Locate the cell with the specified text and output its [x, y] center coordinate. 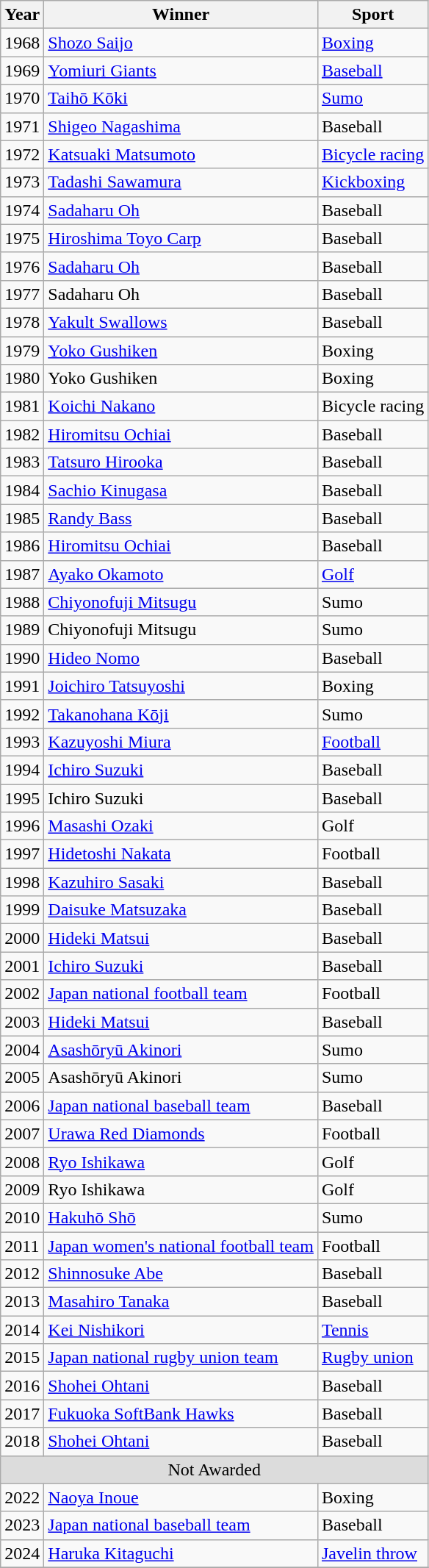
1982 [22, 434]
1975 [22, 238]
2008 [22, 1161]
2018 [22, 1442]
2000 [22, 938]
Urawa Red Diamonds [181, 1134]
1983 [22, 462]
2015 [22, 1358]
1990 [22, 658]
2004 [22, 1050]
1996 [22, 826]
2011 [22, 1246]
1979 [22, 351]
2016 [22, 1386]
Hideo Nomo [181, 658]
Ayako Okamoto [181, 574]
1968 [22, 43]
2012 [22, 1274]
2014 [22, 1330]
Javelin throw [372, 1553]
Shigeo Nagashima [181, 126]
Japan women's national football team [181, 1246]
Hakuhō Shō [181, 1217]
1980 [22, 379]
Kazuyoshi Miura [181, 742]
Haruka Kitaguchi [181, 1553]
Hidetoshi Nakata [181, 854]
1994 [22, 770]
Kazuhiro Sasaki [181, 882]
2010 [22, 1217]
2003 [22, 1022]
2006 [22, 1106]
Fukuoka SoftBank Hawks [181, 1414]
1978 [22, 322]
Tennis [372, 1330]
Japan national football team [181, 994]
2001 [22, 966]
1997 [22, 854]
Hiroshima Toyo Carp [181, 238]
1970 [22, 99]
1987 [22, 574]
Kickboxing [372, 182]
1998 [22, 882]
Japan national rugby union team [181, 1358]
1993 [22, 742]
Masashi Ozaki [181, 826]
Tadashi Sawamura [181, 182]
1989 [22, 630]
1974 [22, 210]
1992 [22, 714]
2007 [22, 1134]
Shozo Saijo [181, 43]
1986 [22, 546]
1991 [22, 686]
Taihō Kōki [181, 99]
1971 [22, 126]
2022 [22, 1497]
1981 [22, 407]
Takanohana Kōji [181, 714]
2013 [22, 1302]
1999 [22, 910]
2023 [22, 1525]
2009 [22, 1189]
Rugby union [372, 1358]
Shinnosuke Abe [181, 1274]
Sachio Kinugasa [181, 490]
1969 [22, 71]
Masahiro Tanaka [181, 1302]
1995 [22, 798]
2002 [22, 994]
1976 [22, 266]
1972 [22, 154]
2005 [22, 1078]
1973 [22, 182]
Katsuaki Matsumoto [181, 154]
Joichiro Tatsuyoshi [181, 686]
Yomiuri Giants [181, 71]
Randy Bass [181, 518]
Sport [372, 15]
2017 [22, 1414]
Not Awarded [214, 1469]
1977 [22, 294]
Yakult Swallows [181, 322]
2024 [22, 1553]
Kei Nishikori [181, 1330]
Naoya Inoue [181, 1497]
1985 [22, 518]
1984 [22, 490]
Year [22, 15]
Daisuke Matsuzaka [181, 910]
Koichi Nakano [181, 407]
Tatsuro Hirooka [181, 462]
1988 [22, 602]
Winner [181, 15]
